Scan for the cell matching the given text and deliver its [X, Y] coordinate at center. 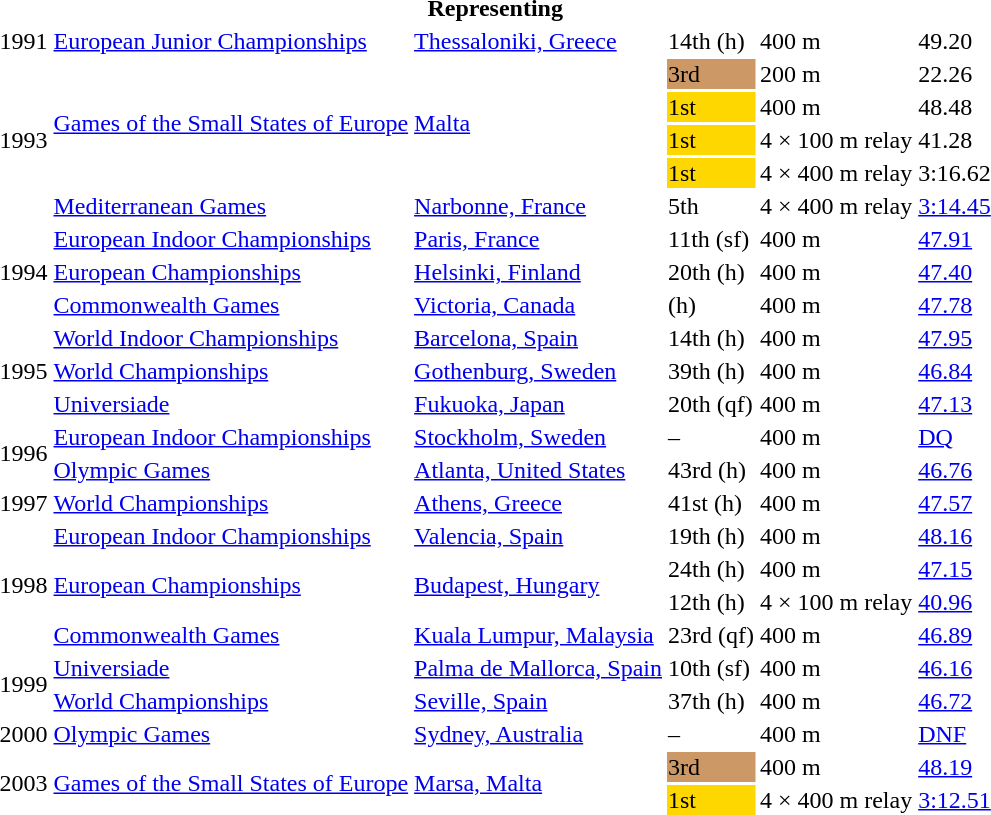
19th (h) [712, 536]
Seville, Spain [538, 701]
Thessaloniki, Greece [538, 41]
Budapest, Hungary [538, 586]
43rd (h) [712, 470]
Mediterranean Games [231, 206]
Narbonne, France [538, 206]
10th (sf) [712, 668]
Atlanta, United States [538, 470]
Valencia, Spain [538, 536]
Malta [538, 124]
Athens, Greece [538, 503]
Gothenburg, Sweden [538, 371]
Victoria, Canada [538, 305]
Kuala Lumpur, Malaysia [538, 635]
Palma de Mallorca, Spain [538, 668]
20th (qf) [712, 404]
24th (h) [712, 569]
World Indoor Championships [231, 338]
Sydney, Australia [538, 734]
Helsinki, Finland [538, 272]
(h) [712, 305]
Paris, France [538, 239]
Barcelona, Spain [538, 338]
39th (h) [712, 371]
Stockholm, Sweden [538, 437]
Fukuoka, Japan [538, 404]
5th [712, 206]
41st (h) [712, 503]
European Junior Championships [231, 41]
Marsa, Malta [538, 784]
200 m [836, 74]
20th (h) [712, 272]
11th (sf) [712, 239]
12th (h) [712, 602]
23rd (qf) [712, 635]
37th (h) [712, 701]
